Search for the cell housing the specified text and yield its [X, Y] center coordinate. 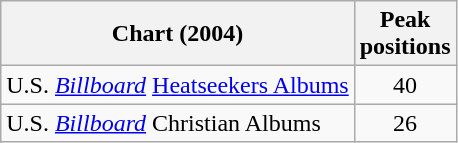
Chart (2004) [178, 34]
U.S. Billboard Christian Albums [178, 123]
Peakpositions [405, 34]
26 [405, 123]
U.S. Billboard Heatseekers Albums [178, 85]
40 [405, 85]
